Find where the given text appears and provide that cell's center as [X, Y] coordinate. 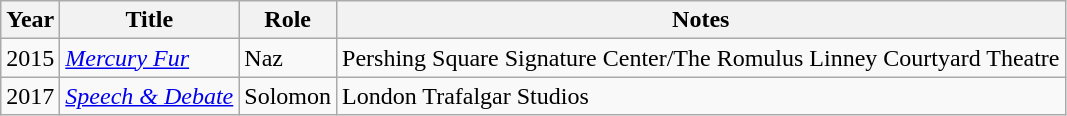
2015 [30, 58]
2017 [30, 96]
Title [150, 20]
Naz [288, 58]
London Trafalgar Studios [701, 96]
Solomon [288, 96]
Pershing Square Signature Center/The Romulus Linney Courtyard Theatre [701, 58]
Speech & Debate [150, 96]
Mercury Fur [150, 58]
Role [288, 20]
Notes [701, 20]
Year [30, 20]
